Return the (X, Y) coordinate for the center point of the cell that contains the specified text.  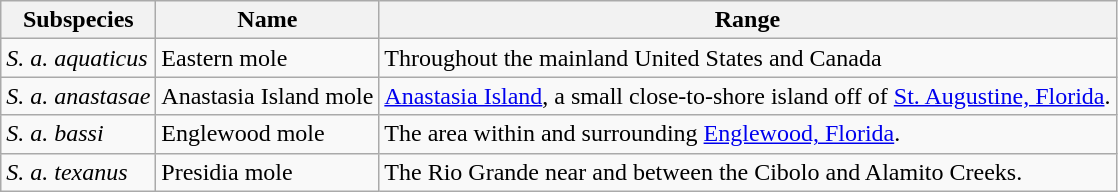
S. a. texanus (78, 172)
Presidia mole (268, 172)
Range (748, 20)
S. a. aquaticus (78, 58)
Name (268, 20)
Throughout the mainland United States and Canada (748, 58)
The area within and surrounding Englewood, Florida. (748, 134)
S. a. bassi (78, 134)
Englewood mole (268, 134)
Anastasia Island, a small close-to-shore island off of St. Augustine, Florida. (748, 96)
Anastasia Island mole (268, 96)
Subspecies (78, 20)
Eastern mole (268, 58)
The Rio Grande near and between the Cibolo and Alamito Creeks. (748, 172)
S. a. anastasae (78, 96)
